Pinpoint the cell where the given text exists, returning its (x, y) midpoint coordinate. 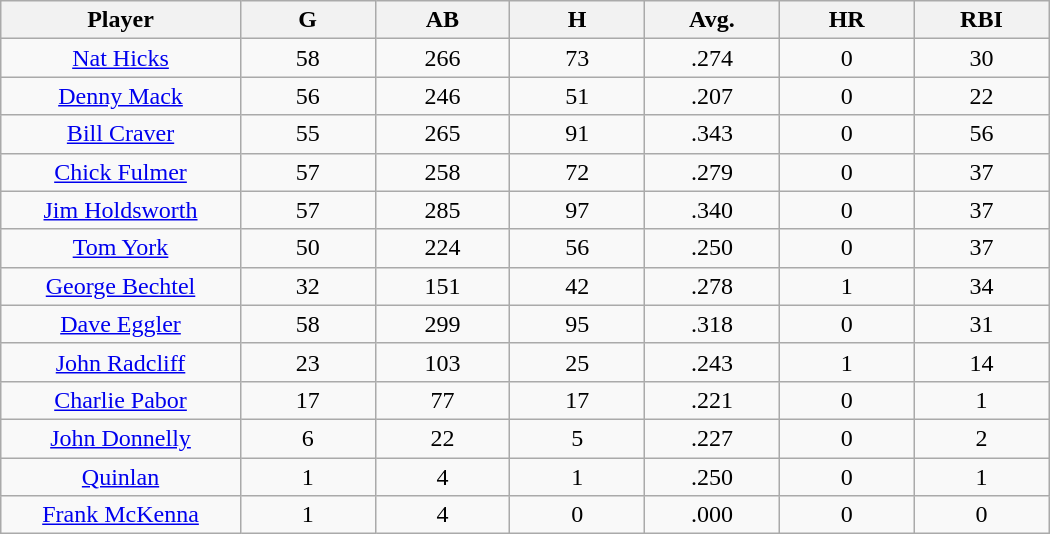
73 (578, 58)
Quinlan (121, 477)
55 (308, 134)
224 (442, 248)
50 (308, 248)
John Radcliff (121, 362)
.000 (712, 515)
Nat Hicks (121, 58)
RBI (982, 20)
103 (442, 362)
265 (442, 134)
Dave Eggler (121, 324)
Frank McKenna (121, 515)
51 (578, 96)
HR (846, 20)
Player (121, 20)
258 (442, 172)
George Bechtel (121, 286)
266 (442, 58)
246 (442, 96)
Tom York (121, 248)
25 (578, 362)
285 (442, 210)
34 (982, 286)
.340 (712, 210)
.221 (712, 400)
Avg. (712, 20)
2 (982, 438)
John Donnelly (121, 438)
14 (982, 362)
.243 (712, 362)
77 (442, 400)
6 (308, 438)
Chick Fulmer (121, 172)
5 (578, 438)
AB (442, 20)
151 (442, 286)
.274 (712, 58)
Bill Craver (121, 134)
Charlie Pabor (121, 400)
.227 (712, 438)
91 (578, 134)
95 (578, 324)
32 (308, 286)
.318 (712, 324)
97 (578, 210)
23 (308, 362)
.343 (712, 134)
42 (578, 286)
299 (442, 324)
H (578, 20)
Denny Mack (121, 96)
G (308, 20)
31 (982, 324)
Jim Holdsworth (121, 210)
.207 (712, 96)
72 (578, 172)
.278 (712, 286)
.279 (712, 172)
30 (982, 58)
